Locate the cell with the specified text and output its (X, Y) center coordinate. 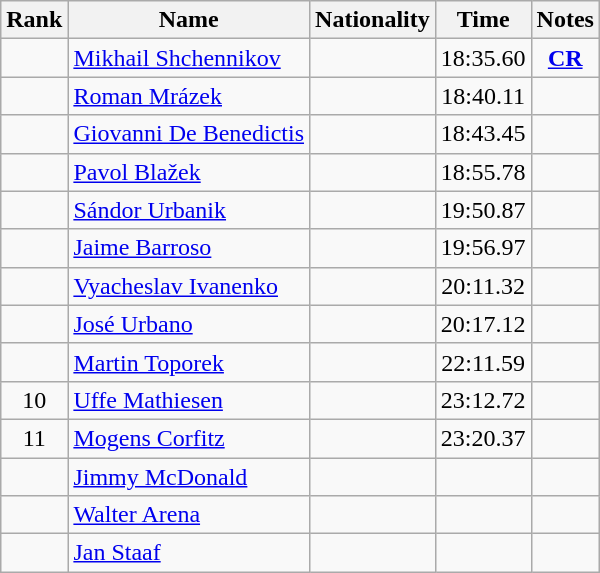
Mikhail Shchennikov (189, 58)
11 (34, 438)
18:43.45 (483, 134)
10 (34, 400)
20:11.32 (483, 286)
19:56.97 (483, 248)
18:35.60 (483, 58)
Rank (34, 20)
22:11.59 (483, 362)
Walter Arena (189, 515)
José Urbano (189, 324)
Vyacheslav Ivanenko (189, 286)
23:12.72 (483, 400)
Giovanni De Benedictis (189, 134)
Name (189, 20)
20:17.12 (483, 324)
Sándor Urbanik (189, 210)
Roman Mrázek (189, 96)
Mogens Corfitz (189, 438)
Jaime Barroso (189, 248)
Time (483, 20)
Jan Staaf (189, 553)
Martin Toporek (189, 362)
Jimmy McDonald (189, 477)
Nationality (373, 20)
18:55.78 (483, 172)
18:40.11 (483, 96)
Uffe Mathiesen (189, 400)
CR (565, 58)
Pavol Blažek (189, 172)
23:20.37 (483, 438)
Notes (565, 20)
19:50.87 (483, 210)
